Detect which cell encompasses the target text, then output its (x, y) center coordinate. 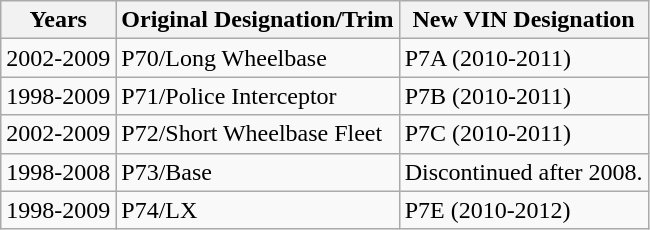
P7C (2010-2011) (524, 134)
P7E (2010-2012) (524, 210)
New VIN Designation (524, 20)
P7B (2010-2011) (524, 96)
P70/Long Wheelbase (258, 58)
P73/Base (258, 172)
Years (58, 20)
P7A (2010-2011) (524, 58)
P74/LX (258, 210)
Discontinued after 2008. (524, 172)
P72/Short Wheelbase Fleet (258, 134)
Original Designation/Trim (258, 20)
1998-2008 (58, 172)
P71/Police Interceptor (258, 96)
